Identify which cell holds the provided text, then report its (x, y) central coordinate. 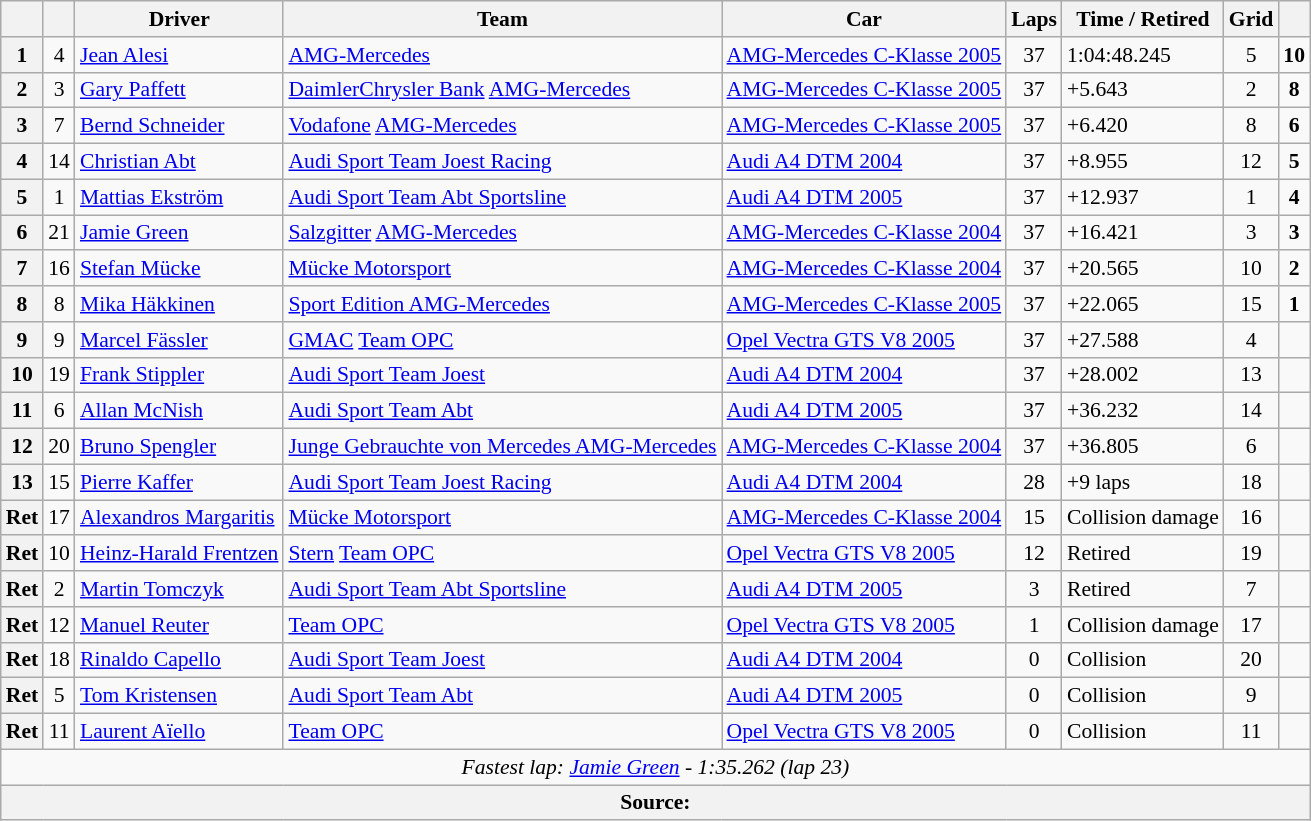
Junge Gebrauchte von Mercedes AMG-Mercedes (502, 447)
Bernd Schneider (179, 126)
Laps (1034, 19)
Stern Team OPC (502, 554)
Source: (656, 803)
21 (59, 233)
DaimlerChrysler Bank AMG-Mercedes (502, 90)
+22.065 (1143, 304)
Jean Alesi (179, 55)
Fastest lap: Jamie Green - 1:35.262 (lap 23) (656, 767)
+6.420 (1143, 126)
Christian Abt (179, 162)
28 (1034, 482)
Driver (179, 19)
Bruno Spengler (179, 447)
Gary Paffett (179, 90)
+27.588 (1143, 340)
Heinz-Harald Frentzen (179, 554)
Rinaldo Capello (179, 660)
Grid (1252, 19)
Pierre Kaffer (179, 482)
Mattias Ekström (179, 197)
+36.805 (1143, 447)
+20.565 (1143, 269)
+16.421 (1143, 233)
+36.232 (1143, 411)
Time / Retired (1143, 19)
Frank Stippler (179, 375)
1:04:48.245 (1143, 55)
Allan McNish (179, 411)
GMAC Team OPC (502, 340)
Sport Edition AMG-Mercedes (502, 304)
+28.002 (1143, 375)
Manuel Reuter (179, 625)
Mika Häkkinen (179, 304)
+5.643 (1143, 90)
AMG-Mercedes (502, 55)
Stefan Mücke (179, 269)
Car (864, 19)
+9 laps (1143, 482)
Alexandros Margaritis (179, 518)
+12.937 (1143, 197)
Laurent Aïello (179, 732)
Salzgitter AMG-Mercedes (502, 233)
Tom Kristensen (179, 696)
Marcel Fässler (179, 340)
Martin Tomczyk (179, 589)
+8.955 (1143, 162)
Vodafone AMG-Mercedes (502, 126)
Jamie Green (179, 233)
Team (502, 19)
